Provide the (X, Y) coordinate of the cell's center where the given text is located.  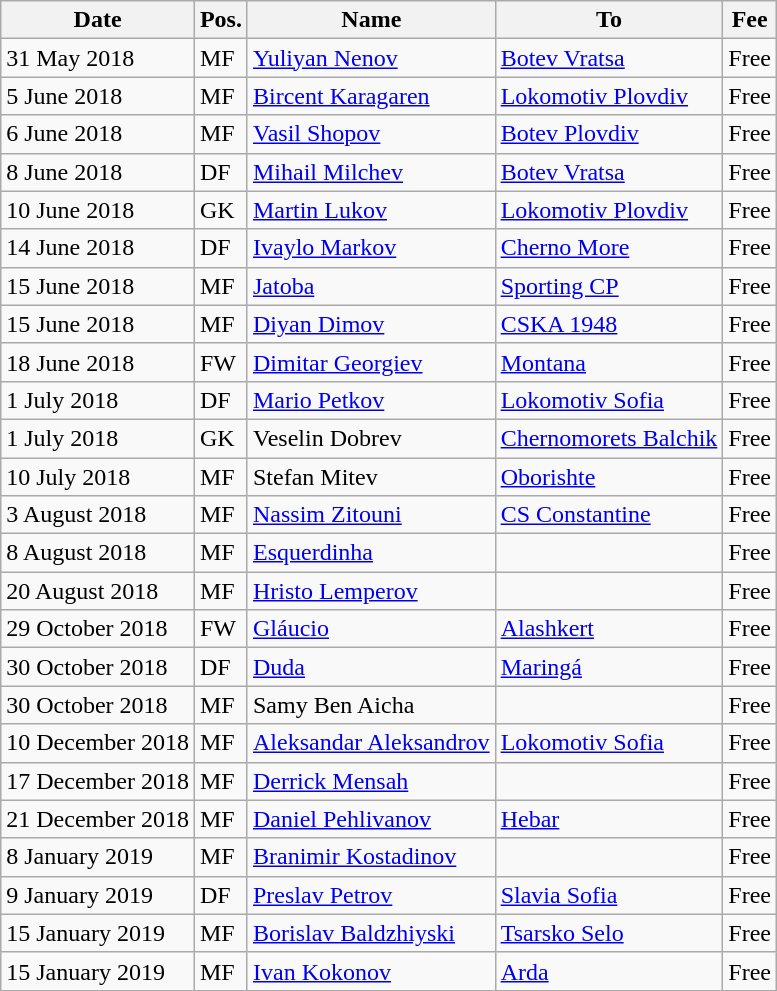
Veselin Dobrev (371, 438)
Diyan Dimov (371, 324)
Ivan Kokonov (371, 971)
Sporting CP (609, 286)
Stefan Mitev (371, 477)
8 January 2019 (98, 857)
To (609, 20)
Samy Ben Aicha (371, 705)
CS Constantine (609, 515)
Branimir Kostadinov (371, 857)
Montana (609, 362)
10 June 2018 (98, 210)
Chernomorets Balchik (609, 438)
Hristo Lemperov (371, 591)
Jatoba (371, 286)
Hebar (609, 819)
Aleksandar Aleksandrov (371, 743)
Botev Plovdiv (609, 134)
Cherno More (609, 248)
31 May 2018 (98, 58)
Nassim Zitouni (371, 515)
Arda (609, 971)
Borislav Baldzhiyski (371, 933)
Dimitar Georgiev (371, 362)
Mario Petkov (371, 400)
Preslav Petrov (371, 895)
21 December 2018 (98, 819)
8 August 2018 (98, 553)
Vasil Shopov (371, 134)
29 October 2018 (98, 629)
CSKA 1948 (609, 324)
9 January 2019 (98, 895)
Mihail Milchev (371, 172)
Daniel Pehlivanov (371, 819)
Pos. (220, 20)
3 August 2018 (98, 515)
14 June 2018 (98, 248)
Date (98, 20)
Esquerdinha (371, 553)
Martin Lukov (371, 210)
Alashkert (609, 629)
Maringá (609, 667)
Slavia Sofia (609, 895)
10 December 2018 (98, 743)
6 June 2018 (98, 134)
18 June 2018 (98, 362)
8 June 2018 (98, 172)
5 June 2018 (98, 96)
Name (371, 20)
Yuliyan Nenov (371, 58)
17 December 2018 (98, 781)
20 August 2018 (98, 591)
Ivaylo Markov (371, 248)
Duda (371, 667)
Bircent Karagaren (371, 96)
Derrick Mensah (371, 781)
Tsarsko Selo (609, 933)
Oborishte (609, 477)
Gláucio (371, 629)
10 July 2018 (98, 477)
Fee (750, 20)
